Determine the [X, Y] coordinate at the center of the cell enclosing the given text.  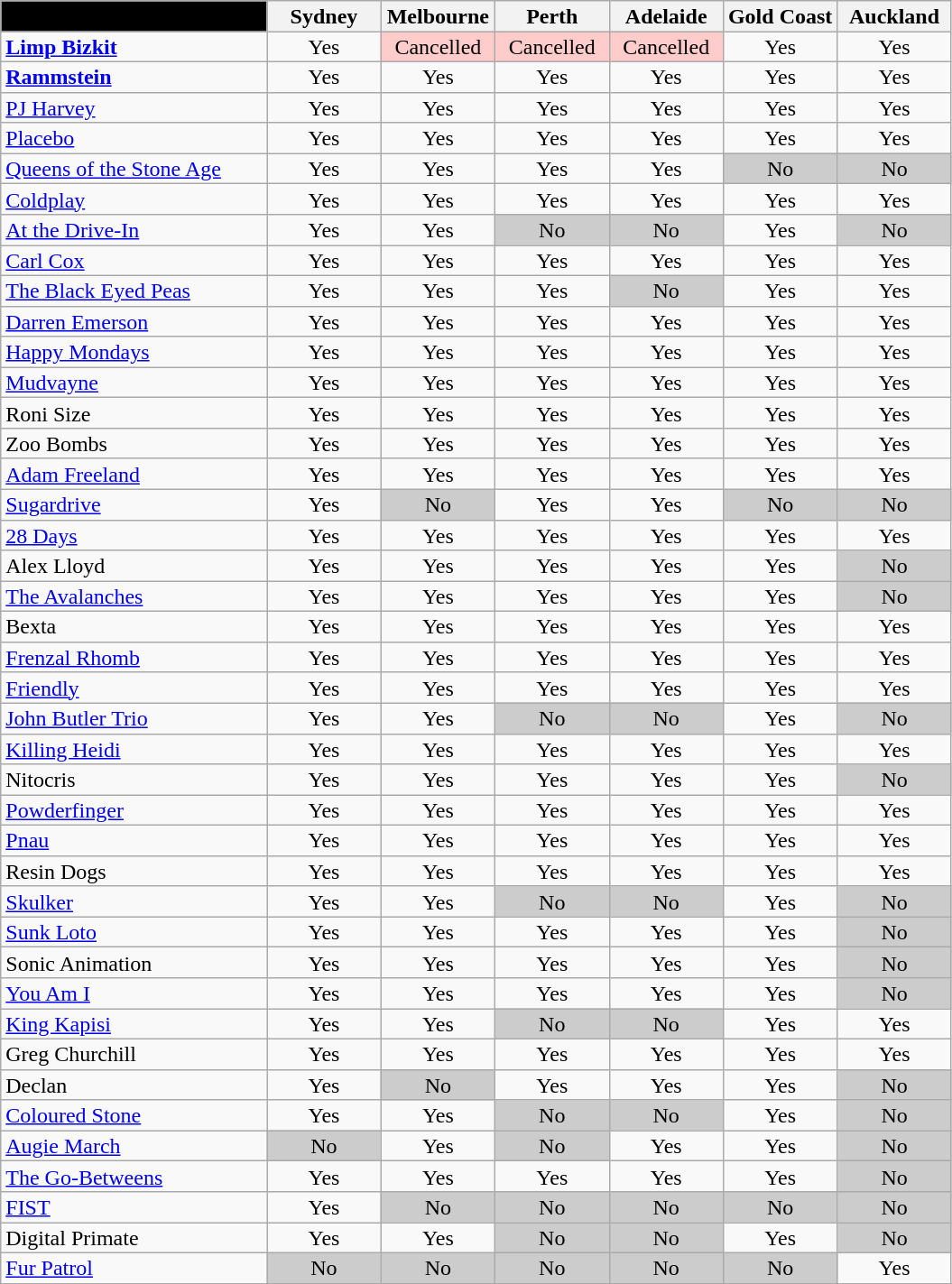
The Black Eyed Peas [134, 291]
Sugardrive [134, 504]
The Avalanches [134, 596]
FIST [134, 1207]
Pnau [134, 841]
Mudvayne [134, 383]
Auckland [894, 16]
Roni Size [134, 413]
Killing Heidi [134, 749]
Nitocris [134, 780]
28 Days [134, 535]
Powderfinger [134, 810]
Resin Dogs [134, 871]
You Am I [134, 993]
Limp Bizkit [134, 47]
Carl Cox [134, 261]
Coldplay [134, 199]
Zoo Bombs [134, 444]
Gold Coast [780, 16]
Coloured Stone [134, 1115]
Darren Emerson [134, 321]
Rammstein [134, 77]
Queens of the Stone Age [134, 169]
Sunk Loto [134, 932]
Declan [134, 1085]
Melbourne [438, 16]
Bexta [134, 627]
Greg Churchill [134, 1054]
Fur Patrol [134, 1268]
Alex Lloyd [134, 566]
Sonic Animation [134, 963]
PJ Harvey [134, 107]
Placebo [134, 138]
The Go-Betweens [134, 1177]
At the Drive-In [134, 230]
Perth [552, 16]
King Kapisi [134, 1024]
Friendly [134, 688]
John Butler Trio [134, 718]
Happy Mondays [134, 352]
Digital Primate [134, 1237]
Augie March [134, 1146]
Adelaide [666, 16]
Adam Freeland [134, 474]
Frenzal Rhomb [134, 657]
Skulker [134, 901]
Sydney [324, 16]
